Output the [X, Y] coordinate of the center of the cell containing the given text.  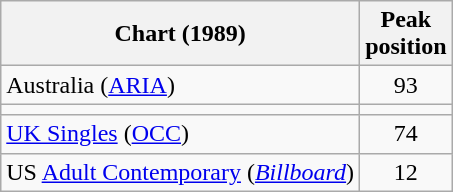
Chart (1989) [180, 34]
US Adult Contemporary (Billboard) [180, 172]
74 [406, 134]
Peakposition [406, 34]
Australia (ARIA) [180, 85]
UK Singles (OCC) [180, 134]
12 [406, 172]
93 [406, 85]
